Find where the given text appears and provide that cell's center as (x, y) coordinate. 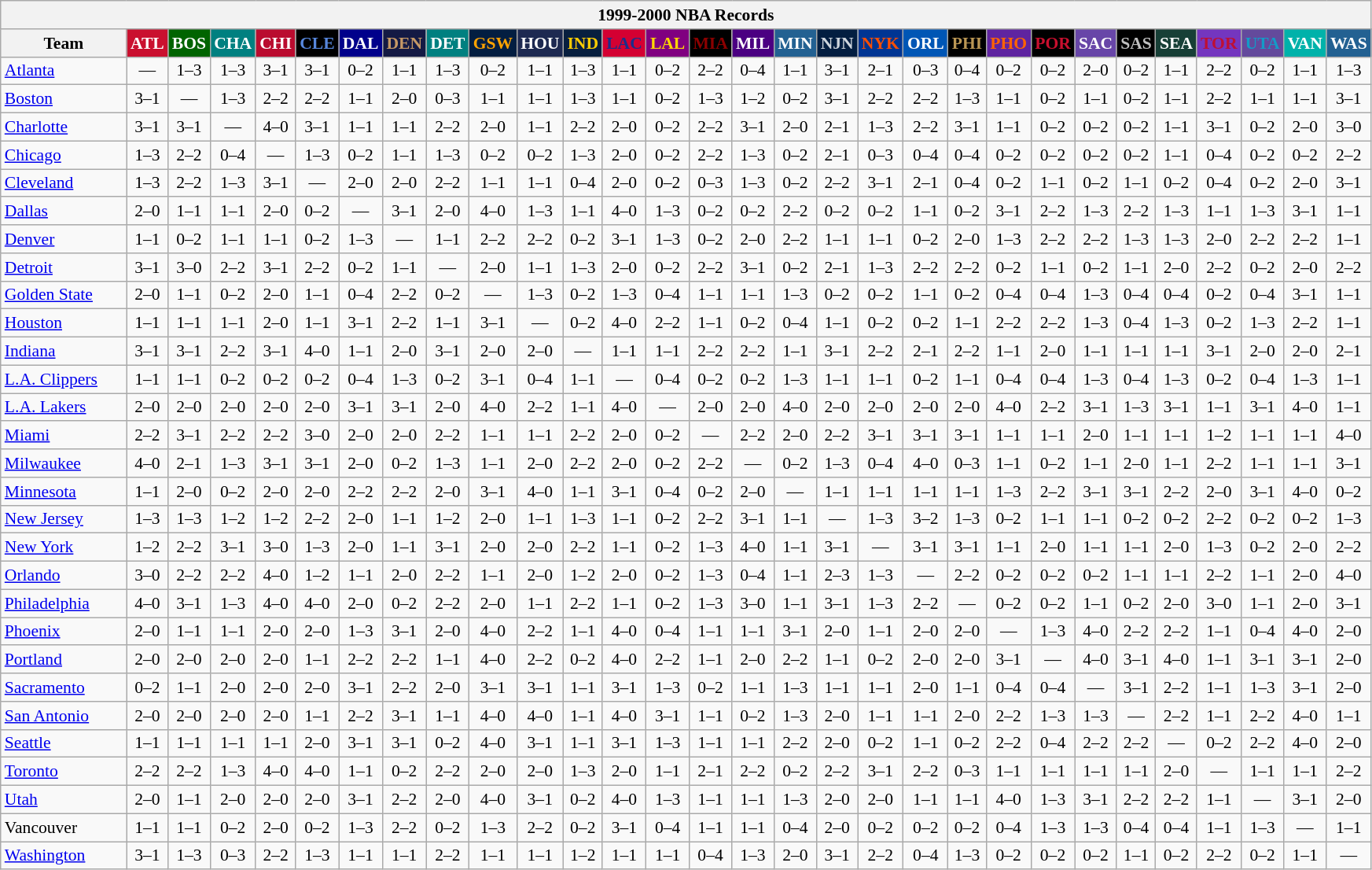
Sacramento (64, 688)
New York (64, 547)
Chicago (64, 155)
Indiana (64, 352)
POR (1053, 43)
Toronto (64, 772)
DEN (404, 43)
SAC (1096, 43)
IND (583, 43)
DAL (361, 43)
MIN (795, 43)
Seattle (64, 743)
New Jersey (64, 519)
Dallas (64, 212)
Houston (64, 323)
Charlotte (64, 127)
CLE (318, 43)
PHI (967, 43)
Minnesota (64, 492)
Utah (64, 800)
2–3 (837, 576)
L.A. Lakers (64, 407)
3–2 (926, 519)
San Antonio (64, 716)
SEA (1176, 43)
Phoenix (64, 632)
UTA (1263, 43)
TOR (1219, 43)
Atlanta (64, 71)
GSW (494, 43)
Orlando (64, 576)
Portland (64, 660)
LAC (624, 43)
Boston (64, 99)
Team (64, 43)
MIA (710, 43)
Golden State (64, 295)
BOS (189, 43)
CHI (275, 43)
Milwaukee (64, 463)
SAS (1136, 43)
L.A. Clippers (64, 379)
LAL (668, 43)
NJN (837, 43)
1999-2000 NBA Records (686, 15)
VAN (1305, 43)
CHA (233, 43)
Detroit (64, 267)
Vancouver (64, 828)
Miami (64, 436)
Cleveland (64, 183)
HOU (539, 43)
PHO (1008, 43)
WAS (1349, 43)
Washington (64, 856)
ORL (926, 43)
ATL (148, 43)
DET (448, 43)
Philadelphia (64, 603)
Denver (64, 239)
MIL (753, 43)
NYK (881, 43)
